Find where the given text appears and provide that cell's center as (X, Y) coordinate. 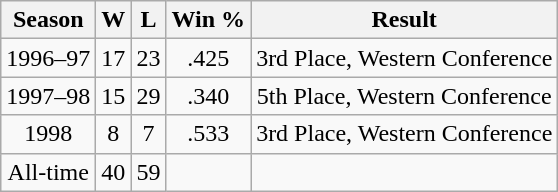
.340 (208, 96)
L (148, 20)
.533 (208, 134)
Result (404, 20)
40 (114, 172)
17 (114, 58)
1997–98 (48, 96)
23 (148, 58)
29 (148, 96)
15 (114, 96)
Season (48, 20)
Win % (208, 20)
W (114, 20)
8 (114, 134)
59 (148, 172)
All-time (48, 172)
1996–97 (48, 58)
7 (148, 134)
.425 (208, 58)
1998 (48, 134)
5th Place, Western Conference (404, 96)
